Return the [X, Y] coordinate for the center point of the cell that contains the specified text.  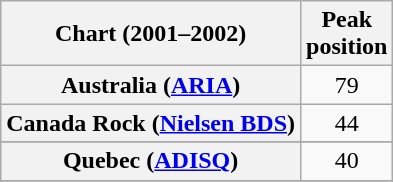
Australia (ARIA) [151, 85]
Chart (2001–2002) [151, 34]
79 [347, 85]
Canada Rock (Nielsen BDS) [151, 123]
Peakposition [347, 34]
40 [347, 161]
Quebec (ADISQ) [151, 161]
44 [347, 123]
